Provide the [x, y] coordinate of the cell's center where the given text is located.  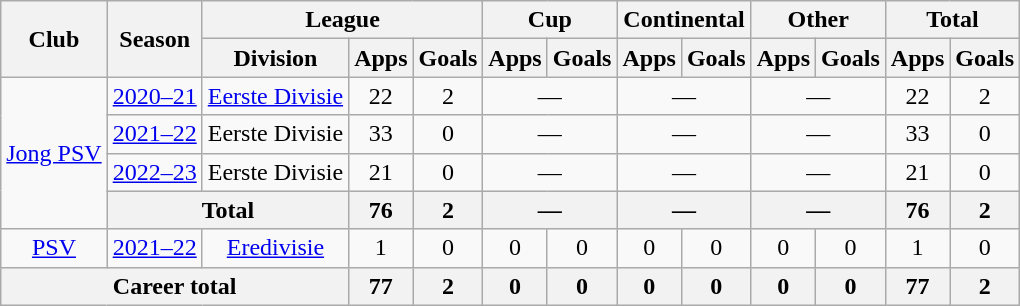
PSV [54, 248]
Jong PSV [54, 153]
Club [54, 39]
Career total [175, 286]
Season [154, 39]
Other [818, 20]
2020–21 [154, 96]
2022–23 [154, 172]
Division [275, 58]
Cup [550, 20]
Eredivisie [275, 248]
League [342, 20]
Continental [684, 20]
